Locate the cell with the specified text and output its [X, Y] center coordinate. 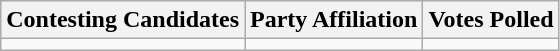
Votes Polled [491, 20]
Party Affiliation [334, 20]
Contesting Candidates [123, 20]
